Identify which cell holds the provided text, then report its [x, y] central coordinate. 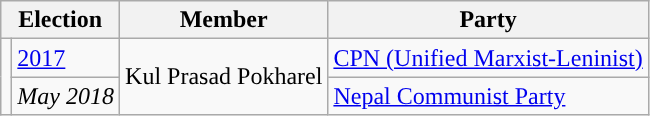
Election [60, 20]
Member [224, 20]
CPN (Unified Marxist-Leninist) [488, 58]
2017 [66, 58]
Kul Prasad Pokharel [224, 77]
May 2018 [66, 96]
Nepal Communist Party [488, 96]
Party [488, 20]
